Scan for the cell matching the given text and deliver its [x, y] coordinate at center. 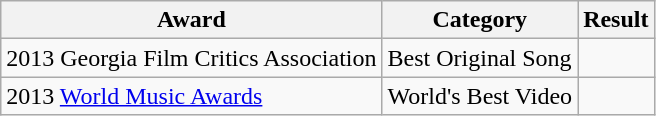
Category [480, 20]
Best Original Song [480, 58]
World's Best Video [480, 96]
Award [192, 20]
2013 Georgia Film Critics Association [192, 58]
2013 World Music Awards [192, 96]
Result [616, 20]
